Output the (X, Y) coordinate of the center of the cell containing the given text.  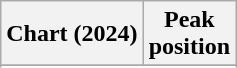
Chart (2024) (72, 34)
Peakposition (189, 34)
